Capture the cell that displays the provided text and extract its [x, y] central coordinate. 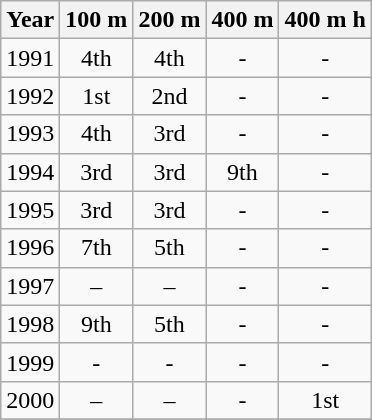
1995 [30, 210]
100 m [96, 20]
1999 [30, 362]
Year [30, 20]
1996 [30, 248]
1992 [30, 96]
1998 [30, 324]
1991 [30, 58]
1994 [30, 172]
2000 [30, 400]
200 m [170, 20]
1997 [30, 286]
7th [96, 248]
400 m h [325, 20]
1993 [30, 134]
2nd [170, 96]
400 m [242, 20]
